Search for the cell housing the specified text and yield its [X, Y] center coordinate. 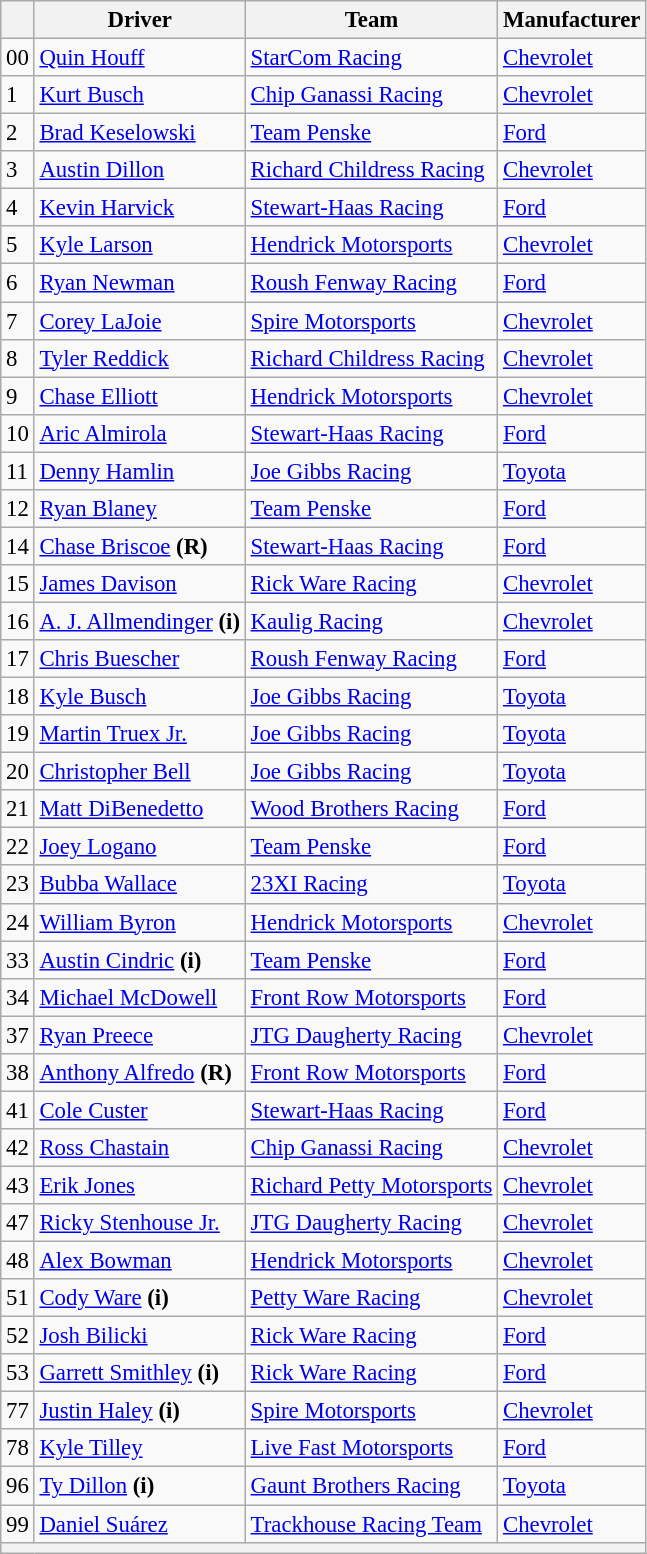
Ty Dillon (i) [140, 1486]
Michael McDowell [140, 997]
77 [18, 1411]
15 [18, 584]
Erik Jones [140, 1185]
Christopher Bell [140, 772]
5 [18, 245]
Daniel Suárez [140, 1524]
42 [18, 1148]
3 [18, 170]
Petty Ware Racing [371, 1298]
Denny Hamlin [140, 471]
23XI Racing [371, 885]
78 [18, 1449]
Aric Almirola [140, 433]
Justin Haley (i) [140, 1411]
41 [18, 1110]
00 [18, 58]
8 [18, 358]
Bubba Wallace [140, 885]
2 [18, 133]
14 [18, 546]
53 [18, 1373]
11 [18, 471]
A. J. Allmendinger (i) [140, 621]
James Davison [140, 584]
16 [18, 621]
Josh Bilicki [140, 1336]
Matt DiBenedetto [140, 809]
22 [18, 847]
StarCom Racing [371, 58]
Austin Cindric (i) [140, 960]
Manufacturer [572, 20]
21 [18, 809]
37 [18, 1035]
Wood Brothers Racing [371, 809]
17 [18, 659]
Live Fast Motorsports [371, 1449]
10 [18, 433]
19 [18, 734]
Ricky Stenhouse Jr. [140, 1223]
Tyler Reddick [140, 358]
Kurt Busch [140, 95]
7 [18, 321]
Brad Keselowski [140, 133]
Ryan Preece [140, 1035]
Joey Logano [140, 847]
William Byron [140, 922]
99 [18, 1524]
34 [18, 997]
Kyle Larson [140, 245]
47 [18, 1223]
Team [371, 20]
Garrett Smithley (i) [140, 1373]
Chase Briscoe (R) [140, 546]
20 [18, 772]
4 [18, 208]
51 [18, 1298]
Ryan Newman [140, 283]
Kevin Harvick [140, 208]
Cole Custer [140, 1110]
Anthony Alfredo (R) [140, 1073]
6 [18, 283]
43 [18, 1185]
Ross Chastain [140, 1148]
52 [18, 1336]
Kyle Busch [140, 697]
Gaunt Brothers Racing [371, 1486]
Austin Dillon [140, 170]
18 [18, 697]
48 [18, 1261]
24 [18, 922]
Ryan Blaney [140, 509]
Driver [140, 20]
Corey LaJoie [140, 321]
Alex Bowman [140, 1261]
23 [18, 885]
Martin Truex Jr. [140, 734]
Kyle Tilley [140, 1449]
Trackhouse Racing Team [371, 1524]
Quin Houff [140, 58]
Richard Petty Motorsports [371, 1185]
Chris Buescher [140, 659]
1 [18, 95]
Kaulig Racing [371, 621]
Cody Ware (i) [140, 1298]
9 [18, 396]
38 [18, 1073]
96 [18, 1486]
12 [18, 509]
Chase Elliott [140, 396]
33 [18, 960]
